Find where the given text appears and provide that cell's center as (X, Y) coordinate. 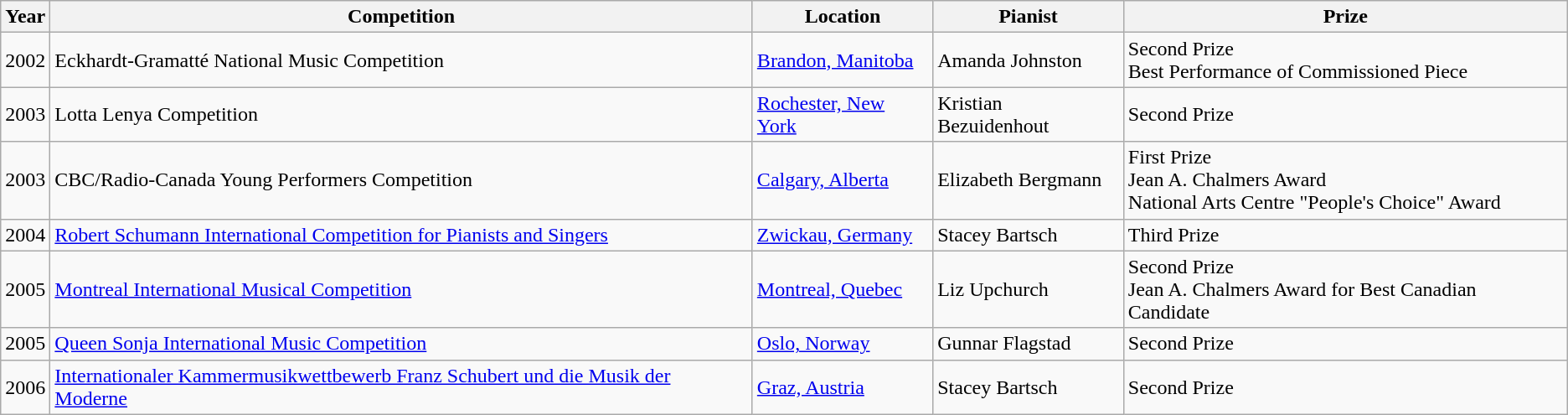
Prize (1345, 17)
Eckhardt-Gramatté National Music Competition (402, 60)
Rochester, New York (843, 114)
Montreal International Musical Competition (402, 289)
Liz Upchurch (1029, 289)
Third Prize (1345, 235)
CBC/Radio-Canada Young Performers Competition (402, 180)
Graz, Austria (843, 387)
Gunnar Flagstad (1029, 344)
Internationaler Kammermusikwettbewerb Franz Schubert und die Musik der Moderne (402, 387)
Oslo, Norway (843, 344)
Queen Sonja International Music Competition (402, 344)
2002 (25, 60)
Montreal, Quebec (843, 289)
Competition (402, 17)
Zwickau, Germany (843, 235)
2006 (25, 387)
Second PrizeJean A. Chalmers Award for Best Canadian Candidate (1345, 289)
2004 (25, 235)
Elizabeth Bergmann (1029, 180)
Robert Schumann International Competition for Pianists and Singers (402, 235)
Second PrizeBest Performance of Commissioned Piece (1345, 60)
Calgary, Alberta (843, 180)
Year (25, 17)
Pianist (1029, 17)
Location (843, 17)
Brandon, Manitoba (843, 60)
Lotta Lenya Competition (402, 114)
Amanda Johnston (1029, 60)
Kristian Bezuidenhout (1029, 114)
First PrizeJean A. Chalmers AwardNational Arts Centre "People's Choice" Award (1345, 180)
